Pinpoint the cell where the given text exists, returning its (X, Y) midpoint coordinate. 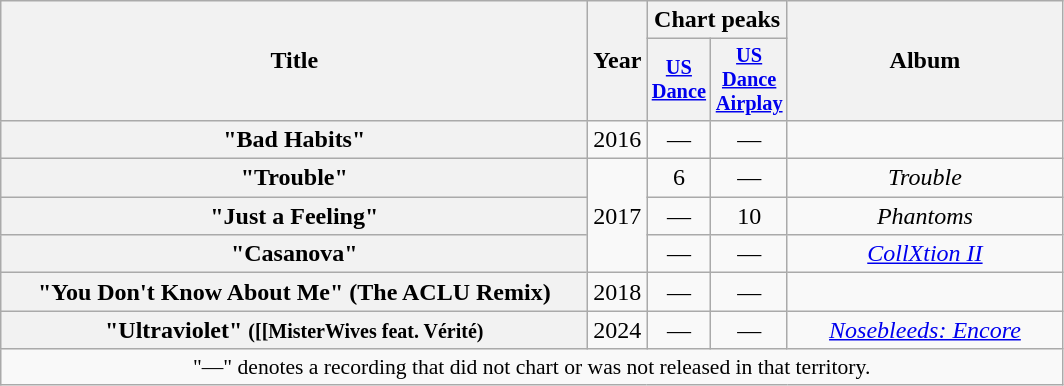
"You Don't Know About Me" (The ACLU Remix) (294, 292)
"—" denotes a recording that did not chart or was not released in that territory. (532, 367)
Year (618, 61)
2024 (618, 330)
USDance (679, 80)
"Just a Feeling" (294, 216)
"Bad Habits" (294, 139)
"Casanova" (294, 254)
"Trouble" (294, 178)
6 (679, 178)
2016 (618, 139)
Phantoms (924, 216)
CollXtion II (924, 254)
Title (294, 61)
USDanceAirplay (749, 80)
"Ultraviolet" ([[MisterWives feat. Vérité) (294, 330)
Chart peaks (718, 20)
2018 (618, 292)
Trouble (924, 178)
Album (924, 61)
Nosebleeds: Encore (924, 330)
10 (749, 216)
2017 (618, 216)
